Scan for the cell matching the given text and deliver its [x, y] coordinate at center. 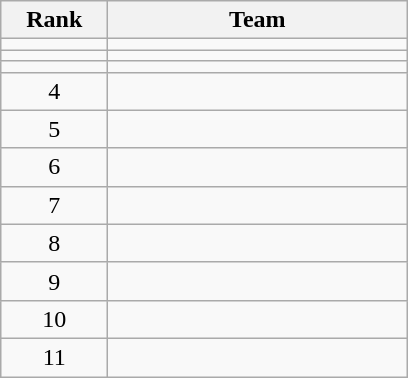
9 [54, 281]
5 [54, 129]
10 [54, 319]
7 [54, 205]
Rank [54, 20]
8 [54, 243]
Team [258, 20]
6 [54, 167]
11 [54, 357]
4 [54, 91]
